For the text-containing cell, return its midpoint in [x, y] coordinate format. 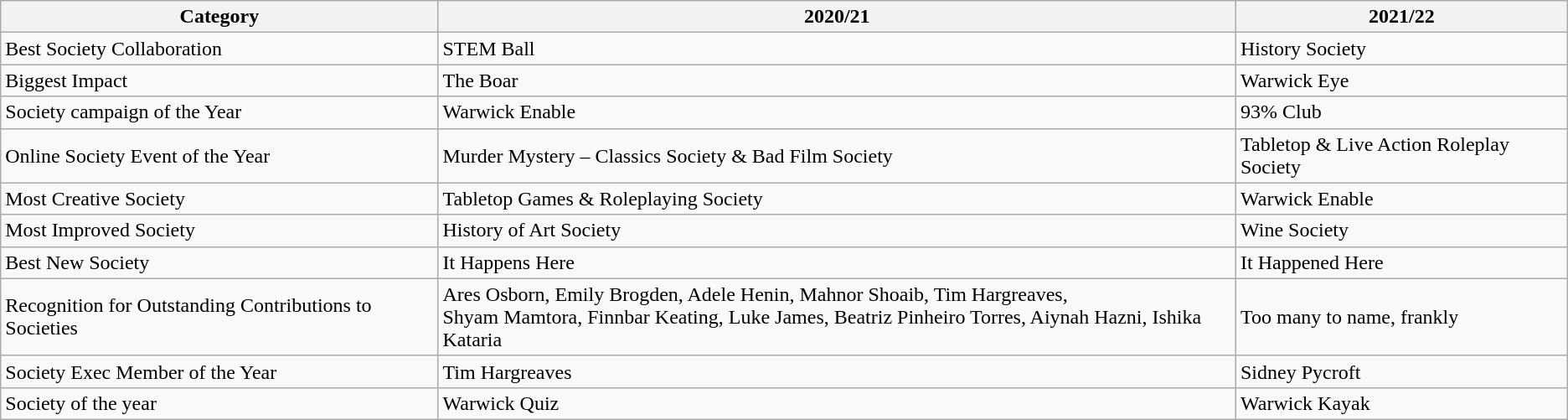
Murder Mystery – Classics Society & Bad Film Society [837, 156]
Tabletop & Live Action Roleplay Society [1401, 156]
Sidney Pycroft [1401, 371]
It Happened Here [1401, 262]
Society of the year [219, 403]
Best Society Collaboration [219, 49]
History of Art Society [837, 231]
Best New Society [219, 262]
Most Improved Society [219, 231]
Society campaign of the Year [219, 112]
Category [219, 17]
Most Creative Society [219, 199]
STEM Ball [837, 49]
Too many to name, frankly [1401, 317]
93% Club [1401, 112]
History Society [1401, 49]
Online Society Event of the Year [219, 156]
Warwick Quiz [837, 403]
It Happens Here [837, 262]
Tabletop Games & Roleplaying Society [837, 199]
Warwick Eye [1401, 80]
Recognition for Outstanding Contributions to Societies [219, 317]
Tim Hargreaves [837, 371]
Society Exec Member of the Year [219, 371]
Warwick Kayak [1401, 403]
Wine Society [1401, 231]
2021/22 [1401, 17]
The Boar [837, 80]
Biggest Impact [219, 80]
2020/21 [837, 17]
